Scan for the cell matching the given text and deliver its (x, y) coordinate at center. 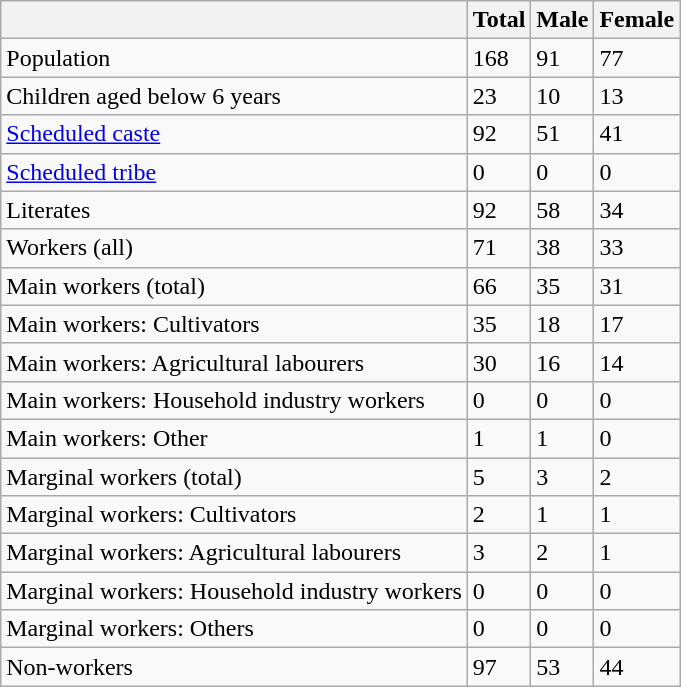
Male (562, 20)
10 (562, 96)
Population (234, 58)
Main workers: Agricultural labourers (234, 362)
Marginal workers: Cultivators (234, 515)
38 (562, 248)
41 (637, 134)
Main workers: Other (234, 438)
23 (499, 96)
16 (562, 362)
Non-workers (234, 667)
71 (499, 248)
Marginal workers: Household industry workers (234, 591)
13 (637, 96)
14 (637, 362)
168 (499, 58)
30 (499, 362)
Marginal workers: Others (234, 629)
Main workers (total) (234, 286)
53 (562, 667)
Workers (all) (234, 248)
Literates (234, 210)
Marginal workers (total) (234, 477)
31 (637, 286)
Female (637, 20)
97 (499, 667)
Main workers: Cultivators (234, 324)
51 (562, 134)
18 (562, 324)
58 (562, 210)
Total (499, 20)
Children aged below 6 years (234, 96)
91 (562, 58)
44 (637, 667)
5 (499, 477)
Scheduled caste (234, 134)
34 (637, 210)
Scheduled tribe (234, 172)
33 (637, 248)
66 (499, 286)
Main workers: Household industry workers (234, 400)
17 (637, 324)
77 (637, 58)
Marginal workers: Agricultural labourers (234, 553)
